Output the [x, y] coordinate of the center of the cell containing the given text.  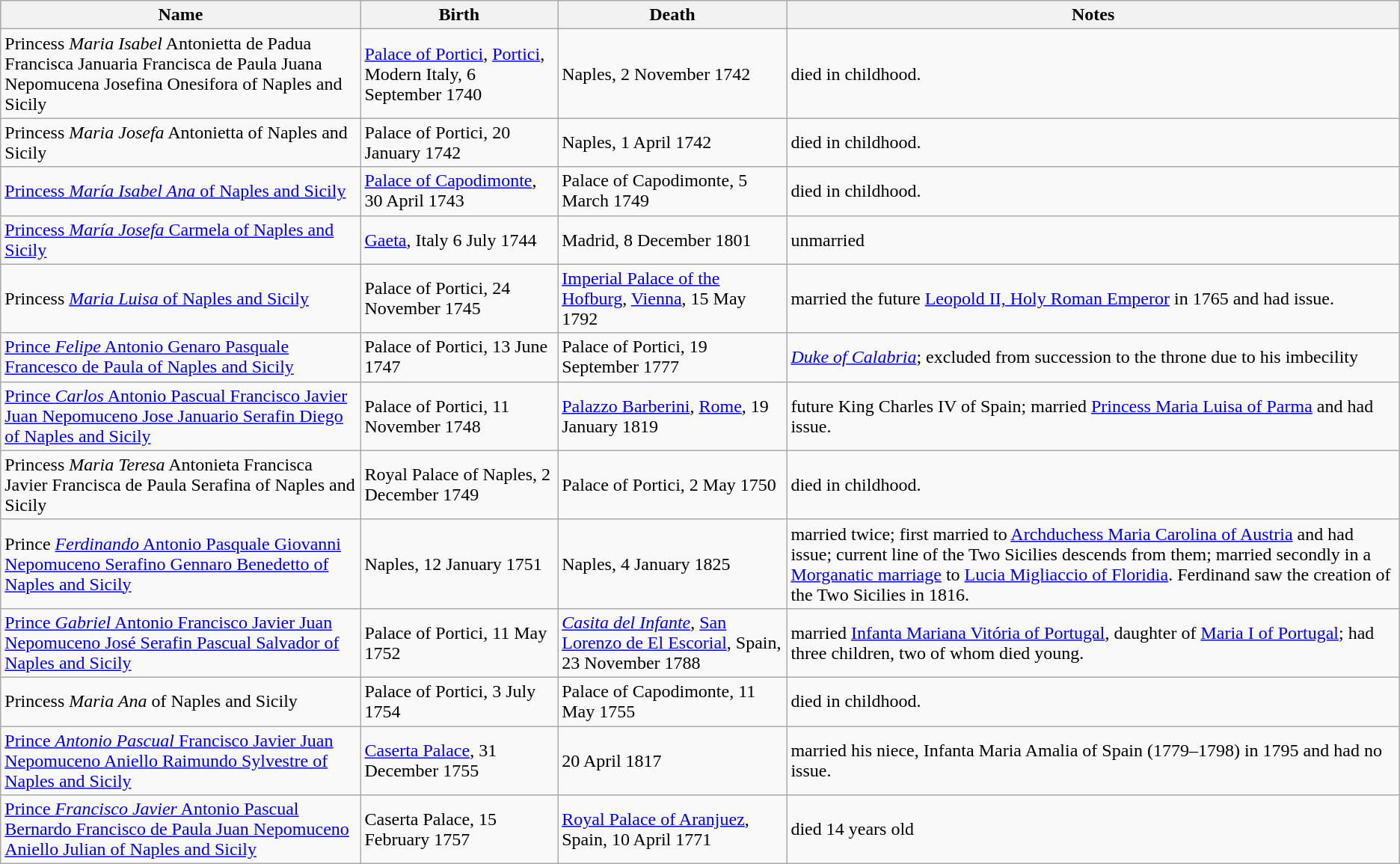
married Infanta Mariana Vitória of Portugal, daughter of Maria I of Portugal; had three children, two of whom died young. [1093, 643]
Palace of Portici, 19 September 1777 [672, 358]
Princess Maria Luisa of Naples and Sicily [181, 298]
married the future Leopold II, Holy Roman Emperor in 1765 and had issue. [1093, 298]
Palace of Portici, 2 May 1750 [672, 485]
Casita del Infante, San Lorenzo de El Escorial, Spain, 23 November 1788 [672, 643]
Prince Felipe Antonio Genaro Pasquale Francesco de Paula of Naples and Sicily [181, 358]
Prince Ferdinando Antonio Pasquale Giovanni Nepomuceno Serafino Gennaro Benedetto of Naples and Sicily [181, 564]
Palace of Portici, 24 November 1745 [459, 298]
Caserta Palace, 31 December 1755 [459, 760]
Princess María Isabel Ana of Naples and Sicily [181, 192]
married his niece, Infanta Maria Amalia of Spain (1779–1798) in 1795 and had no issue. [1093, 760]
Prince Francisco Javier Antonio Pascual Bernardo Francisco de Paula Juan Nepomuceno Aniello Julian of Naples and Sicily [181, 830]
Palace of Portici, 3 July 1754 [459, 702]
Gaeta, Italy 6 July 1744 [459, 239]
Palace of Capodimonte, 30 April 1743 [459, 192]
Naples, 12 January 1751 [459, 564]
Prince Antonio Pascual Francisco Javier Juan Nepomuceno Aniello Raimundo Sylvestre of Naples and Sicily [181, 760]
Palace of Portici, 11 May 1752 [459, 643]
Prince Gabriel Antonio Francisco Javier Juan Nepomuceno José Serafin Pascual Salvador of Naples and Sicily [181, 643]
Palazzo Barberini, Rome, 19 January 1819 [672, 416]
Notes [1093, 15]
Princess Maria Teresa Antonieta Francisca Javier Francisca de Paula Serafina of Naples and Sicily [181, 485]
Naples, 2 November 1742 [672, 73]
Caserta Palace, 15 February 1757 [459, 830]
died 14 years old [1093, 830]
Princess María Josefa Carmela of Naples and Sicily [181, 239]
Palace of Capodimonte, 11 May 1755 [672, 702]
Palace of Capodimonte, 5 March 1749 [672, 192]
Prince Carlos Antonio Pascual Francisco Javier Juan Nepomuceno Jose Januario Serafin Diego of Naples and Sicily [181, 416]
Madrid, 8 December 1801 [672, 239]
Imperial Palace of the Hofburg, Vienna, 15 May 1792 [672, 298]
Naples, 4 January 1825 [672, 564]
Palace of Portici, 20 January 1742 [459, 142]
Name [181, 15]
Royal Palace of Naples, 2 December 1749 [459, 485]
Princess Maria Josefa Antonietta of Naples and Sicily [181, 142]
unmarried [1093, 239]
future King Charles IV of Spain; married Princess Maria Luisa of Parma and had issue. [1093, 416]
Palace of Portici, 11 November 1748 [459, 416]
Duke of Calabria; excluded from succession to the throne due to his imbecility [1093, 358]
Princess Maria Ana of Naples and Sicily [181, 702]
Naples, 1 April 1742 [672, 142]
Royal Palace of Aranjuez, Spain, 10 April 1771 [672, 830]
Princess Maria Isabel Antonietta de Padua Francisca Januaria Francisca de Paula Juana Nepomucena Josefina Onesifora of Naples and Sicily [181, 73]
Palace of Portici, Portici, Modern Italy, 6 September 1740 [459, 73]
Palace of Portici, 13 June 1747 [459, 358]
Birth [459, 15]
Death [672, 15]
20 April 1817 [672, 760]
